Detect which cell encompasses the target text, then output its (x, y) center coordinate. 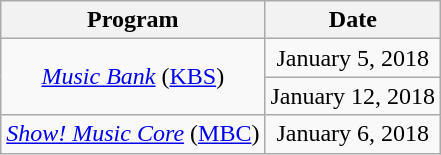
January 5, 2018 (353, 58)
Date (353, 20)
Music Bank (KBS) (133, 77)
January 6, 2018 (353, 134)
Program (133, 20)
Show! Music Core (MBC) (133, 134)
January 12, 2018 (353, 96)
